Provide the [X, Y] coordinate of the cell's center where the given text is located.  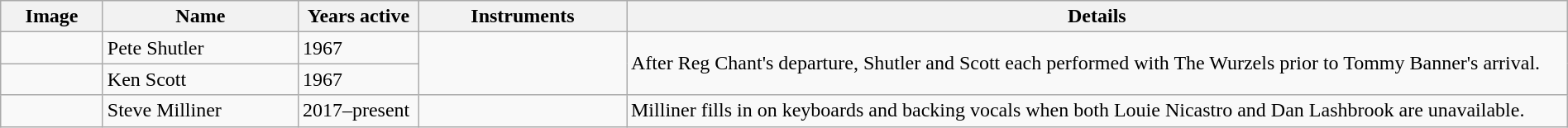
Pete Shutler [200, 48]
Milliner fills in on keyboards and backing vocals when both Louie Nicastro and Dan Lashbrook are unavailable. [1097, 111]
Years active [358, 17]
Image [52, 17]
After Reg Chant's departure, Shutler and Scott each performed with The Wurzels prior to Tommy Banner's arrival. [1097, 64]
Ken Scott [200, 79]
Steve Milliner [200, 111]
2017–present [358, 111]
Details [1097, 17]
Instruments [523, 17]
Name [200, 17]
